Find where the given text appears and provide that cell's center as [X, Y] coordinate. 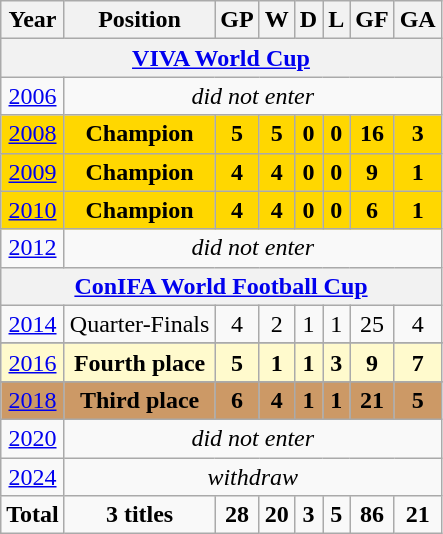
28 [237, 515]
25 [372, 324]
2009 [33, 172]
withdraw [252, 477]
GF [372, 20]
2014 [33, 324]
Position [140, 20]
ConIFA World Football Cup [221, 286]
2 [276, 324]
W [276, 20]
2020 [33, 438]
Year [33, 20]
2018 [33, 400]
2010 [33, 210]
2024 [33, 477]
Quarter-Finals [140, 324]
VIVA World Cup [221, 58]
2008 [33, 134]
Total [33, 515]
86 [372, 515]
2006 [33, 96]
20 [276, 515]
L [336, 20]
3 titles [140, 515]
2012 [33, 248]
16 [372, 134]
GP [237, 20]
Fourth place [140, 362]
GA [418, 20]
Third place [140, 400]
2016 [33, 362]
D [308, 20]
7 [418, 362]
